Identify which cell holds the provided text, then report its [x, y] central coordinate. 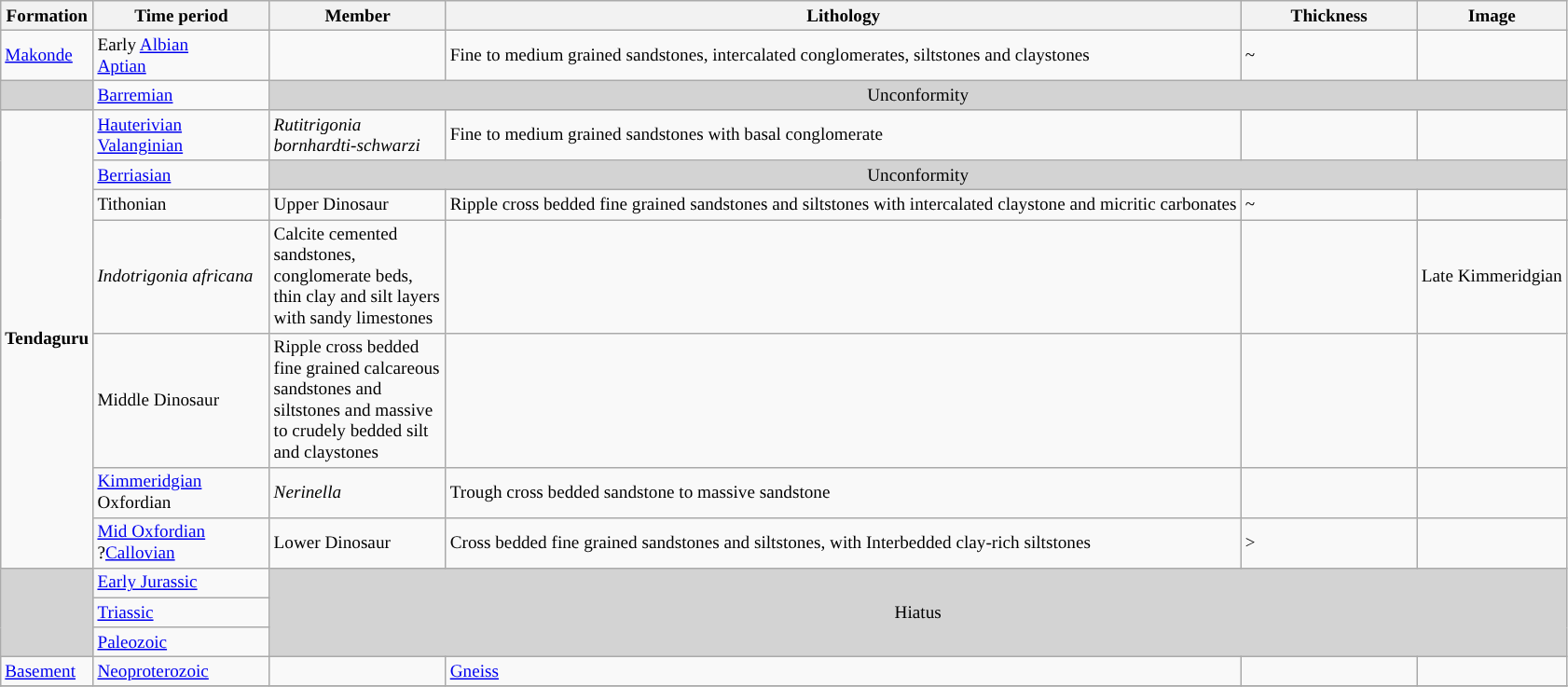
Calcite cemented sandstones, conglomerate beds, thin clay and silt layers with sandy limestones [358, 276]
Fine to medium grained sandstones with basal conglomerate [843, 135]
Indotrigonia africana [181, 276]
Basement [47, 671]
Cross bedded fine grained sandstones and siltstones, with Interbedded clay-rich siltstones [843, 543]
Formation [47, 16]
Tendaguru [47, 339]
Mid Oxfordian?Callovian [181, 543]
Thickness [1329, 16]
Ripple cross bedded fine grained calcareous sandstones and siltstones and massive to crudely bedded silt and claystones [358, 400]
Time period [181, 16]
Image [1492, 16]
Fine to medium grained sandstones, intercalated conglomerates, siltstones and claystones [843, 55]
Barremian [181, 95]
Late Kimmeridgian [1492, 276]
Paleozoic [181, 642]
KimmeridgianOxfordian [181, 492]
> [1329, 543]
Early AlbianAptian [181, 55]
Rutitrigonia bornhardti-schwarzi [358, 135]
Member [358, 16]
Early Jurassic [181, 583]
Gneiss [843, 671]
Hiatus [917, 611]
Upper Dinosaur [358, 205]
Lithology [843, 16]
Middle Dinosaur [181, 400]
Berriasian [181, 175]
Triassic [181, 612]
Lower Dinosaur [358, 543]
Ripple cross bedded fine grained sandstones and siltstones with intercalated claystone and micritic carbonates [843, 205]
Trough cross bedded sandstone to massive sandstone [843, 492]
Makonde [47, 55]
Tithonian [181, 205]
Nerinella [358, 492]
HauterivianValanginian [181, 135]
Neoproterozoic [181, 671]
